Find where the given text appears and provide that cell's center as [X, Y] coordinate. 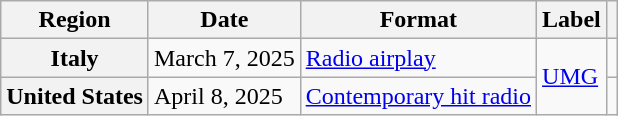
Italy [75, 58]
Contemporary hit radio [418, 96]
Date [224, 20]
United States [75, 96]
Format [418, 20]
Region [75, 20]
Label [572, 20]
UMG [572, 77]
April 8, 2025 [224, 96]
Radio airplay [418, 58]
March 7, 2025 [224, 58]
